Extract the (x, y) coordinate from the center of the cell holding the provided text.  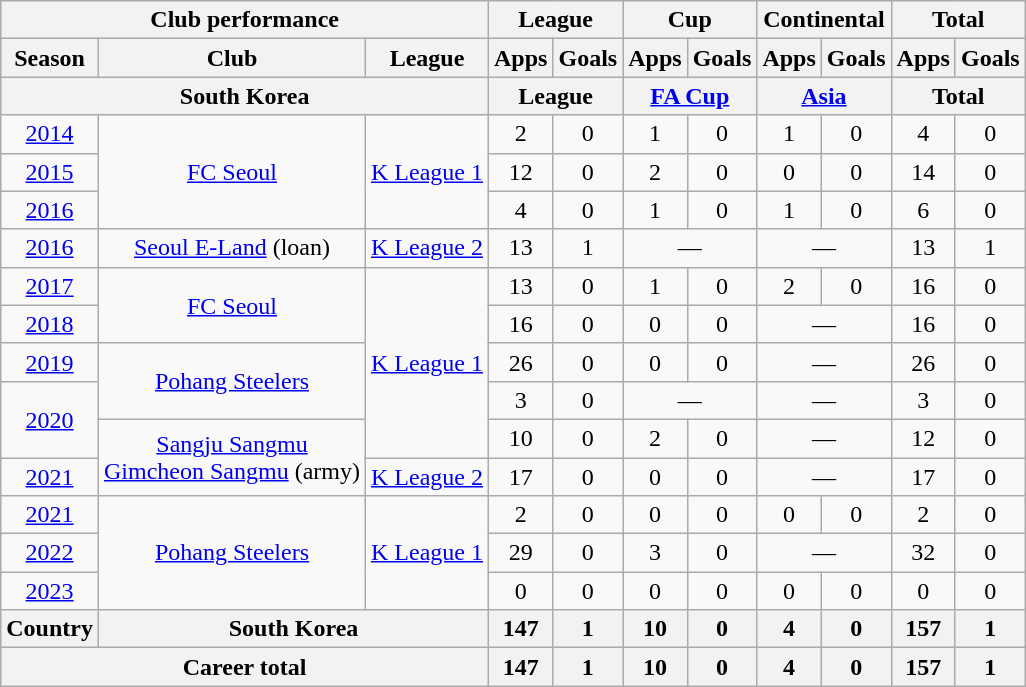
Career total (245, 667)
2014 (50, 134)
Continental (824, 20)
Country (50, 629)
2019 (50, 362)
29 (521, 553)
2022 (50, 553)
Club performance (245, 20)
Asia (824, 96)
Club (232, 58)
14 (923, 172)
FA Cup (690, 96)
2017 (50, 286)
Season (50, 58)
32 (923, 553)
2020 (50, 419)
2018 (50, 324)
6 (923, 210)
Sangju Sangmu Gimcheon Sangmu (army) (232, 457)
2023 (50, 591)
2015 (50, 172)
Cup (690, 20)
Seoul E-Land (loan) (232, 248)
